Find where the given text appears and provide that cell's center as [X, Y] coordinate. 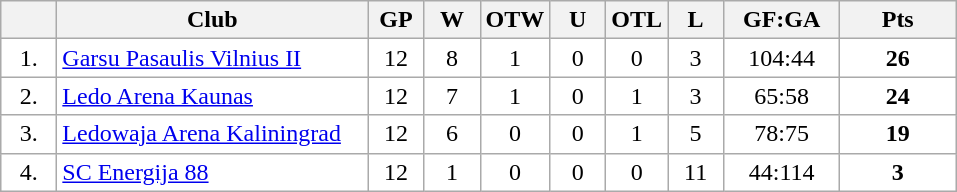
6 [452, 134]
104:44 [782, 58]
44:114 [782, 172]
Ledo Arena Kaunas [212, 96]
4. [29, 172]
GF:GA [782, 20]
OTL [637, 20]
SC Energija 88 [212, 172]
78:75 [782, 134]
1. [29, 58]
3. [29, 134]
65:58 [782, 96]
L [696, 20]
Ledowaja Arena Kaliningrad [212, 134]
24 [898, 96]
7 [452, 96]
Club [212, 20]
W [452, 20]
26 [898, 58]
5 [696, 134]
2. [29, 96]
19 [898, 134]
Garsu Pasaulis Vilnius II [212, 58]
Pts [898, 20]
GP [396, 20]
11 [696, 172]
OTW [515, 20]
U [578, 20]
8 [452, 58]
